For the text-containing cell, return its midpoint in [X, Y] coordinate format. 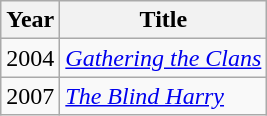
Year [30, 20]
2007 [30, 96]
2004 [30, 58]
Gathering the Clans [164, 58]
Title [164, 20]
The Blind Harry [164, 96]
